Detect which cell encompasses the target text, then output its (X, Y) center coordinate. 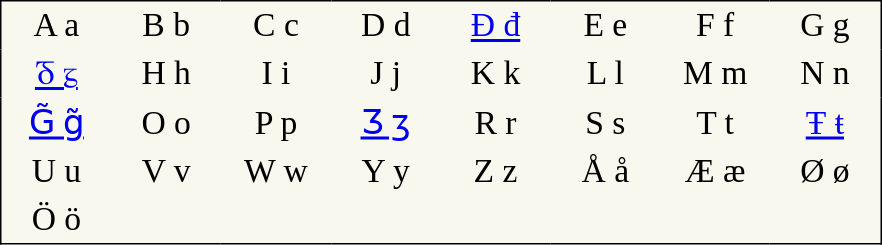
N n (826, 74)
K k (496, 74)
D d (386, 26)
Z z (496, 171)
Ʒ ʒ (386, 123)
B b (166, 26)
L l (605, 74)
C c (276, 26)
Ᵹ ᵹ (56, 74)
O o (166, 123)
Ø ø (826, 171)
Å å (605, 171)
Ö ö (56, 220)
S s (605, 123)
H h (166, 74)
G̃ g̃ (56, 123)
P p (276, 123)
R r (496, 123)
G g (826, 26)
Đ đ (496, 26)
Y y (386, 171)
U u (56, 171)
Æ æ (715, 171)
Ŧ ŧ (826, 123)
M m (715, 74)
I i (276, 74)
W w (276, 171)
J j (386, 74)
A a (56, 26)
E e (605, 26)
V v (166, 171)
F f (715, 26)
T t (715, 123)
